Detect which cell encompasses the target text, then output its (X, Y) center coordinate. 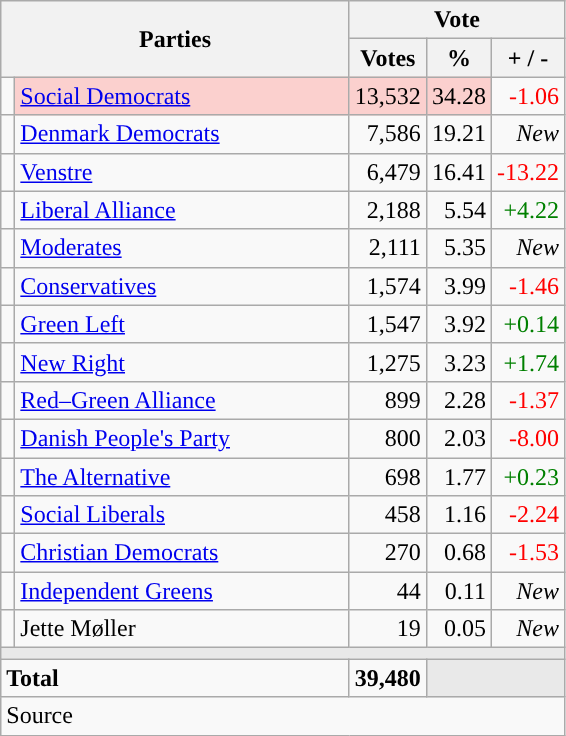
1.77 (458, 477)
5.35 (458, 248)
34.28 (458, 96)
-8.00 (528, 438)
1,547 (388, 324)
0.68 (458, 553)
Source (283, 716)
2,188 (388, 210)
39,480 (388, 678)
0.11 (458, 591)
2.28 (458, 400)
19.21 (458, 134)
-2.24 (528, 515)
Social Liberals (182, 515)
Moderates (182, 248)
% (458, 58)
3.23 (458, 362)
44 (388, 591)
-13.22 (528, 172)
1.16 (458, 515)
-1.06 (528, 96)
2.03 (458, 438)
-1.46 (528, 286)
+0.14 (528, 324)
Red–Green Alliance (182, 400)
Votes (388, 58)
7,586 (388, 134)
270 (388, 553)
800 (388, 438)
698 (388, 477)
458 (388, 515)
19 (388, 629)
Liberal Alliance (182, 210)
-1.53 (528, 553)
Conservatives (182, 286)
The Alternative (182, 477)
5.54 (458, 210)
New Right (182, 362)
1,275 (388, 362)
+0.23 (528, 477)
13,532 (388, 96)
Christian Democrats (182, 553)
Denmark Democrats (182, 134)
Venstre (182, 172)
Vote (456, 20)
-1.37 (528, 400)
0.05 (458, 629)
3.92 (458, 324)
Total (176, 678)
899 (388, 400)
+ / - (528, 58)
16.41 (458, 172)
3.99 (458, 286)
+4.22 (528, 210)
1,574 (388, 286)
Parties (176, 39)
Social Democrats (182, 96)
Jette Møller (182, 629)
+1.74 (528, 362)
6,479 (388, 172)
2,111 (388, 248)
Danish People's Party (182, 438)
Green Left (182, 324)
Independent Greens (182, 591)
